From the cell containing the given text, extract its center point as (X, Y) coordinate. 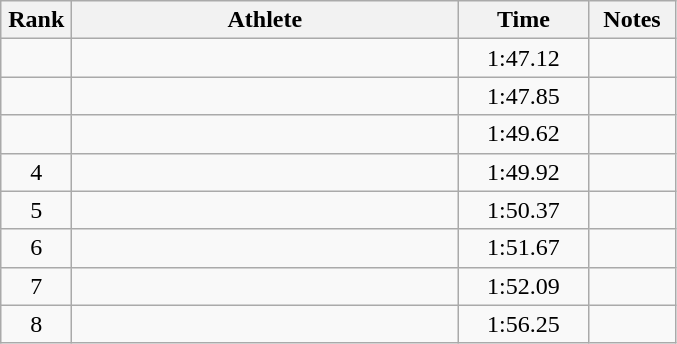
4 (36, 172)
1:47.85 (524, 96)
5 (36, 210)
1:52.09 (524, 286)
1:51.67 (524, 248)
1:49.62 (524, 134)
1:49.92 (524, 172)
1:47.12 (524, 58)
Time (524, 20)
7 (36, 286)
Notes (632, 20)
1:56.25 (524, 324)
Rank (36, 20)
8 (36, 324)
Athlete (265, 20)
6 (36, 248)
1:50.37 (524, 210)
